Provide the (X, Y) coordinate of the cell's center where the given text is located.  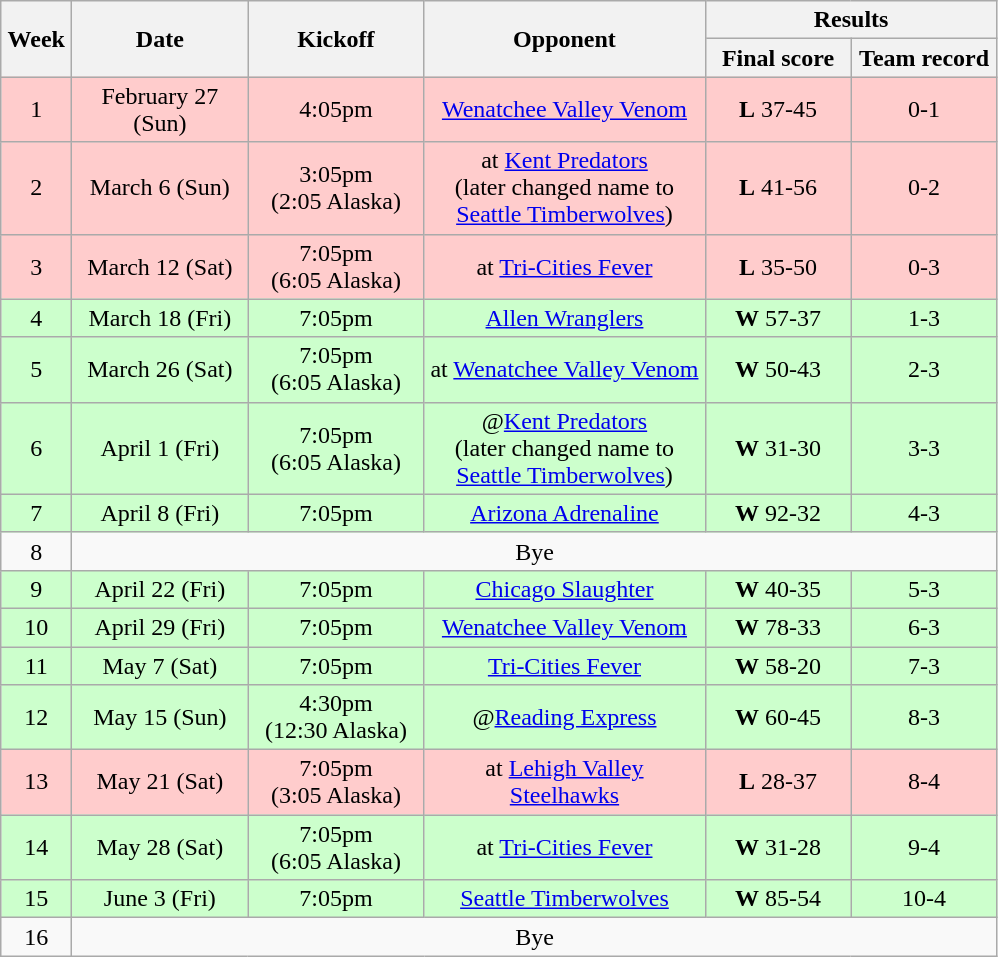
13 (36, 782)
9 (36, 589)
Arizona Adrenaline (564, 513)
8-3 (924, 718)
16 (36, 937)
Team record (924, 58)
11 (36, 665)
7-3 (924, 665)
March 18 (Fri) (160, 318)
5 (36, 370)
1-3 (924, 318)
2-3 (924, 370)
4:05pm (336, 110)
L 41-56 (778, 188)
0-1 (924, 110)
February 27 (Sun) (160, 110)
Week (36, 39)
W 50-43 (778, 370)
L 35-50 (778, 266)
8-4 (924, 782)
4-3 (924, 513)
W 58-20 (778, 665)
0-3 (924, 266)
W 57-37 (778, 318)
March 26 (Sat) (160, 370)
3-3 (924, 448)
@Reading Express (564, 718)
W 31-30 (778, 448)
8 (36, 551)
at Kent Predators(later changed name to Seattle Timberwolves) (564, 188)
March 12 (Sat) (160, 266)
L 37-45 (778, 110)
6 (36, 448)
April 29 (Fri) (160, 627)
Chicago Slaughter (564, 589)
March 6 (Sun) (160, 188)
May 28 (Sat) (160, 848)
L 28-37 (778, 782)
15 (36, 899)
0-2 (924, 188)
April 22 (Fri) (160, 589)
at Lehigh Valley Steelhawks (564, 782)
14 (36, 848)
Date (160, 39)
Opponent (564, 39)
at Wenatchee Valley Venom (564, 370)
3 (36, 266)
2 (36, 188)
May 21 (Sat) (160, 782)
9-4 (924, 848)
4 (36, 318)
1 (36, 110)
W 78-33 (778, 627)
10-4 (924, 899)
4:30pm(12:30 Alaska) (336, 718)
Results (851, 20)
W 40-35 (778, 589)
April 1 (Fri) (160, 448)
Tri-Cities Fever (564, 665)
Kickoff (336, 39)
5-3 (924, 589)
May 15 (Sun) (160, 718)
W 31-28 (778, 848)
June 3 (Fri) (160, 899)
6-3 (924, 627)
7:05pm(3:05 Alaska) (336, 782)
W 92-32 (778, 513)
W 60-45 (778, 718)
12 (36, 718)
3:05pm(2:05 Alaska) (336, 188)
@Kent Predators(later changed name to Seattle Timberwolves) (564, 448)
Final score (778, 58)
W 85-54 (778, 899)
April 8 (Fri) (160, 513)
May 7 (Sat) (160, 665)
10 (36, 627)
7 (36, 513)
Seattle Timberwolves (564, 899)
Allen Wranglers (564, 318)
